Output the (x, y) coordinate of the center of the cell containing the given text.  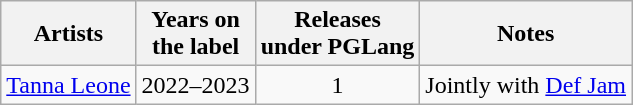
Tanna Leone (68, 85)
2022–2023 (196, 85)
Years onthe label (196, 34)
1 (338, 85)
Notes (526, 34)
Releasesunder PGLang (338, 34)
Jointly with Def Jam (526, 85)
Artists (68, 34)
